Determine the (x, y) coordinate at the center of the cell enclosing the given text.  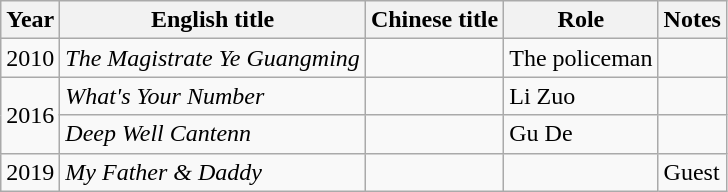
English title (213, 20)
Gu De (581, 134)
What's Your Number (213, 96)
2016 (30, 115)
Role (581, 20)
2010 (30, 58)
Year (30, 20)
Chinese title (434, 20)
The policeman (581, 58)
The Magistrate Ye Guangming (213, 58)
Deep Well Cantenn (213, 134)
Guest (692, 172)
Li Zuo (581, 96)
My Father & Daddy (213, 172)
Notes (692, 20)
2019 (30, 172)
